Capture the cell that displays the provided text and extract its [X, Y] central coordinate. 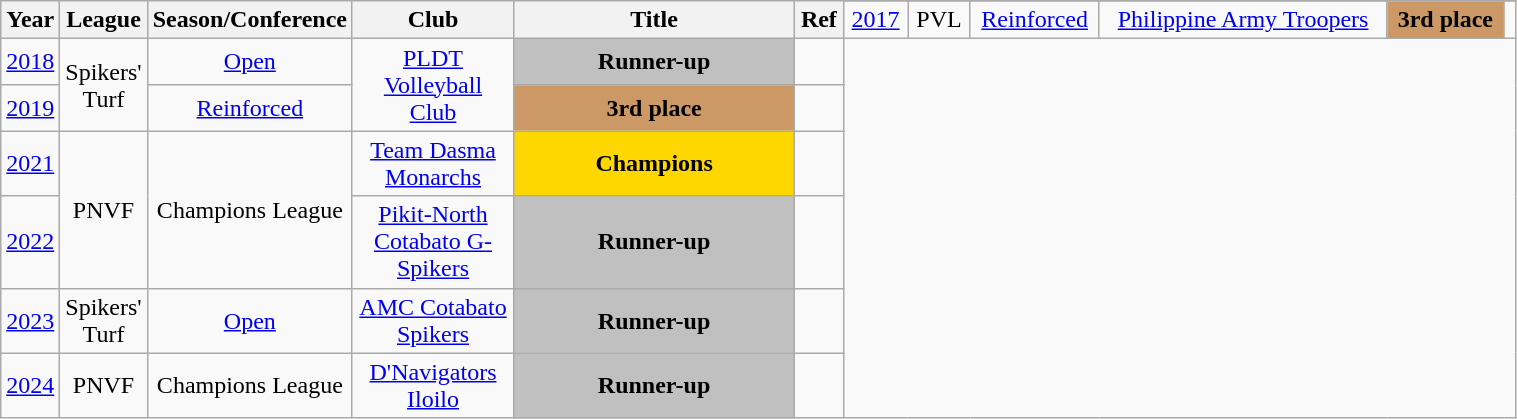
Title [654, 20]
League [104, 20]
Philippine Army Troopers [1243, 20]
Champions [654, 164]
2018 [30, 62]
PVL [939, 20]
2023 [30, 320]
Season/Conference [250, 20]
AMC Cotabato Spikers [432, 320]
2022 [30, 242]
D'Navigators Iloilo [432, 386]
2019 [30, 108]
PLDT Volleyball Club [432, 85]
Team Dasma Monarchs [432, 164]
2024 [30, 386]
2017 [876, 20]
Club [432, 20]
Year [30, 20]
Pikit-North Cotabato G-Spikers [432, 242]
Ref [820, 20]
2021 [30, 164]
